Search for the cell housing the specified text and yield its [X, Y] center coordinate. 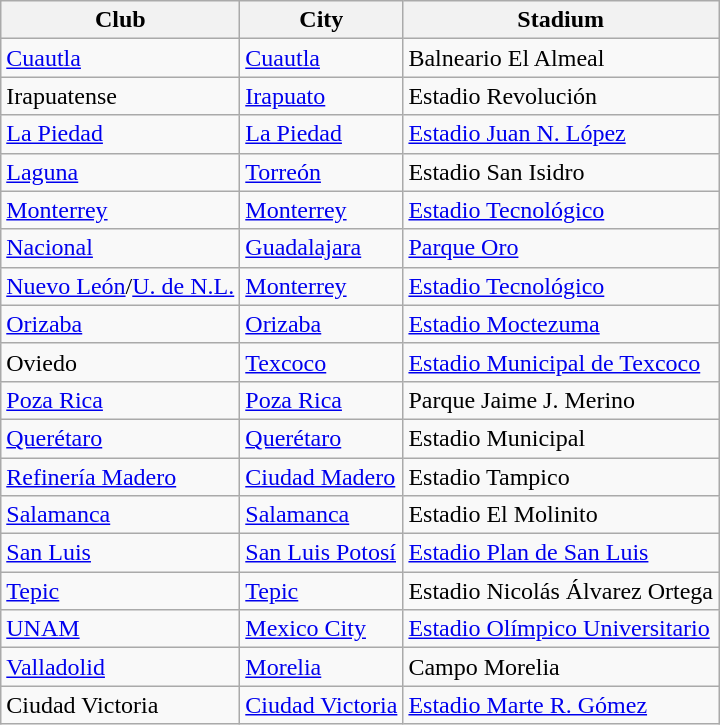
Irapuatense [120, 96]
Club [120, 20]
Estadio Marte R. Gómez [561, 705]
Estadio Revolución [561, 96]
Estadio San Isidro [561, 172]
Estadio El Molinito [561, 515]
Mexico City [322, 629]
Parque Oro [561, 248]
Estadio Moctezuma [561, 324]
UNAM [120, 629]
Torreón [322, 172]
Parque Jaime J. Merino [561, 400]
Estadio Juan N. López [561, 134]
Morelia [322, 667]
Nuevo León/U. de N.L. [120, 286]
Valladolid [120, 667]
Ciudad Madero [322, 477]
Texcoco [322, 362]
San Luis [120, 553]
Oviedo [120, 362]
Irapuato [322, 96]
Guadalajara [322, 248]
Estadio Nicolás Álvarez Ortega [561, 591]
Refinería Madero [120, 477]
Estadio Municipal de Texcoco [561, 362]
Estadio Tampico [561, 477]
San Luis Potosí [322, 553]
Estadio Olímpico Universitario [561, 629]
Campo Morelia [561, 667]
Estadio Municipal [561, 438]
Laguna [120, 172]
Stadium [561, 20]
City [322, 20]
Balneario El Almeal [561, 58]
Nacional [120, 248]
Estadio Plan de San Luis [561, 553]
